Capture the cell that displays the provided text and extract its [X, Y] central coordinate. 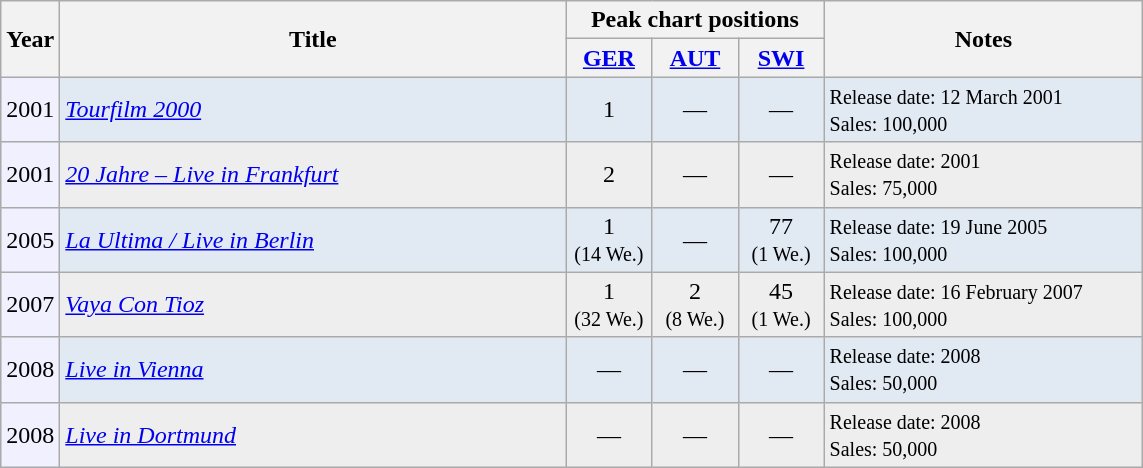
Release date: 2008Sales: 50,000 [984, 434]
Release date: 16 February 2007Sales: 100,000 [984, 304]
2 [609, 174]
Release date: 2001Sales: 75,000 [984, 174]
Live in Vienna [313, 370]
SWI [781, 58]
Vaya Con Tioz [313, 304]
2 (8 We.) [695, 304]
AUT [695, 58]
1 (14 We.) [609, 240]
20 Jahre – Live in Frankfurt [313, 174]
Tourfilm 2000 [313, 110]
77 (1 We.) [781, 240]
La Ultima / Live in Berlin [313, 240]
2007 [30, 304]
Peak chart positions [695, 20]
1 (32 We.) [609, 304]
Notes [984, 39]
Release date: 2008 Sales: 50,000 [984, 370]
GER [609, 58]
45 (1 We.) [781, 304]
Title [313, 39]
2005 [30, 240]
1 [609, 110]
Release date: 19 June 2005 Sales: 100,000 [984, 240]
Live in Dortmund [313, 434]
Release date: 12 March 2001 Sales: 100,000 [984, 110]
Year [30, 39]
